Find where the given text appears and provide that cell's center as [X, Y] coordinate. 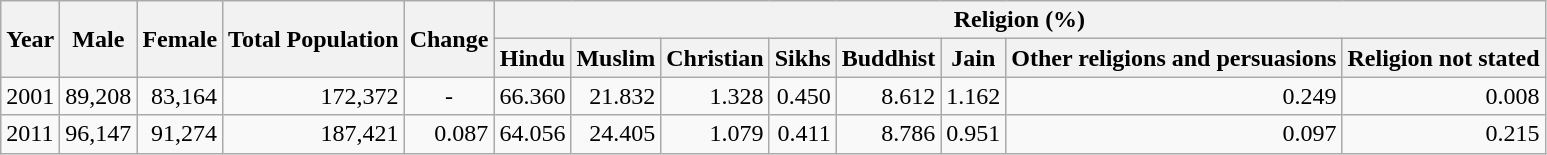
8.612 [888, 96]
8.786 [888, 134]
0.450 [802, 96]
0.249 [1174, 96]
66.360 [532, 96]
1.328 [715, 96]
172,372 [314, 96]
Male [98, 39]
Muslim [616, 58]
0.951 [974, 134]
0.087 [449, 134]
Sikhs [802, 58]
21.832 [616, 96]
0.008 [1444, 96]
64.056 [532, 134]
2001 [30, 96]
0.097 [1174, 134]
Religion (%) [1020, 20]
83,164 [180, 96]
0.215 [1444, 134]
Change [449, 39]
Hindu [532, 58]
91,274 [180, 134]
89,208 [98, 96]
24.405 [616, 134]
1.162 [974, 96]
Religion not stated [1444, 58]
- [449, 96]
1.079 [715, 134]
Jain [974, 58]
Year [30, 39]
Other religions and persuasions [1174, 58]
Buddhist [888, 58]
2011 [30, 134]
Total Population [314, 39]
0.411 [802, 134]
96,147 [98, 134]
Christian [715, 58]
Female [180, 39]
187,421 [314, 134]
